Search for the cell housing the specified text and yield its [x, y] center coordinate. 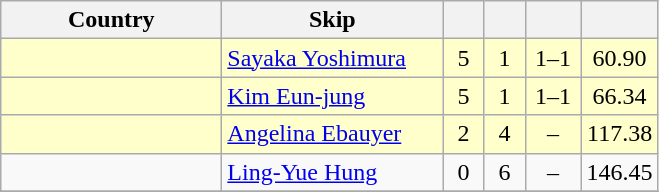
Kim Eun-jung [332, 96]
Country [112, 20]
60.90 [620, 58]
Ling-Yue Hung [332, 172]
66.34 [620, 96]
0 [464, 172]
Angelina Ebauyer [332, 134]
6 [504, 172]
146.45 [620, 172]
Skip [332, 20]
4 [504, 134]
Sayaka Yoshimura [332, 58]
117.38 [620, 134]
2 [464, 134]
